Search for the cell housing the specified text and yield its [X, Y] center coordinate. 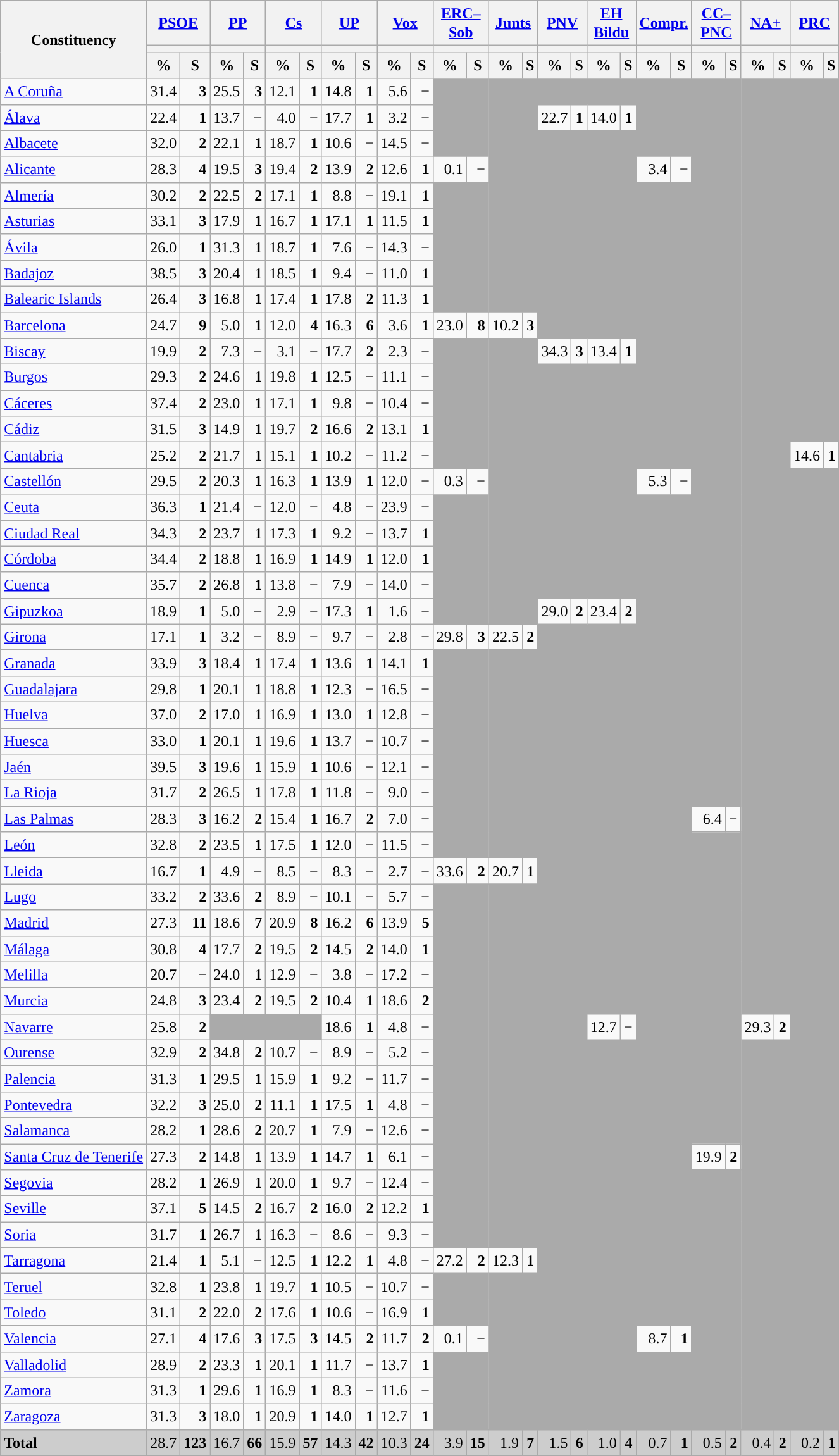
Vox [405, 23]
33.2 [163, 897]
Seville [73, 1209]
33.1 [163, 221]
4.0 [282, 118]
13.0 [338, 715]
22.7 [554, 118]
5.6 [394, 91]
12.9 [282, 974]
Murcia [73, 1001]
PP [238, 23]
25.2 [163, 456]
26.7 [227, 1235]
Constituency [73, 39]
9.8 [338, 404]
26.4 [163, 299]
21.7 [227, 456]
Tarragona [73, 1260]
11 [195, 923]
5.1 [227, 1260]
28.6 [227, 1130]
19.8 [282, 377]
18.9 [163, 611]
24.0 [227, 974]
PNV [562, 23]
31.5 [163, 429]
5.2 [394, 1053]
Alicante [73, 170]
18.4 [227, 663]
3.9 [449, 1443]
Salamanca [73, 1130]
14.6 [806, 456]
Navarre [73, 1026]
9.3 [394, 1235]
15.4 [282, 819]
Balearic Islands [73, 299]
13.6 [338, 663]
León [73, 845]
Ourense [73, 1053]
Guadalajara [73, 688]
PSOE [178, 23]
7.0 [394, 819]
Cádiz [73, 429]
2.9 [282, 611]
13.1 [394, 429]
27.1 [163, 1339]
19.4 [282, 170]
1.5 [554, 1443]
30.2 [163, 195]
Biscay [73, 352]
20.4 [227, 273]
5.3 [653, 481]
34.8 [227, 1053]
Segovia [73, 1183]
23.9 [394, 507]
29.6 [227, 1391]
Palencia [73, 1078]
Barcelona [73, 325]
32.2 [163, 1105]
31.1 [163, 1312]
Cantabria [73, 456]
Álava [73, 118]
PRC [814, 23]
15 [477, 1443]
25.8 [163, 1026]
1.6 [394, 611]
11.6 [394, 1391]
37.4 [163, 404]
28.9 [163, 1364]
2.7 [394, 871]
ERC–Sob [461, 23]
0.2 [806, 1443]
5.7 [394, 897]
La Rioja [73, 793]
16.5 [394, 688]
Zamora [73, 1391]
17.2 [394, 974]
8.7 [653, 1339]
Málaga [73, 949]
Castellón [73, 481]
26.0 [163, 247]
Burgos [73, 377]
15.1 [282, 456]
23.5 [227, 845]
CC–PNC [716, 23]
Badajoz [73, 273]
37.1 [163, 1209]
8.8 [338, 195]
Huelva [73, 715]
23.3 [227, 1364]
33.0 [163, 740]
Ciudad Real [73, 533]
2.3 [394, 352]
34.4 [163, 559]
31.4 [163, 91]
Lleida [73, 871]
13.8 [282, 585]
25.5 [227, 91]
22.1 [227, 143]
32.9 [163, 1053]
8.5 [282, 871]
6.4 [709, 819]
3.8 [338, 974]
9 [195, 325]
Jaén [73, 767]
11.8 [338, 793]
Total [73, 1443]
24 [421, 1443]
9.0 [394, 793]
18.0 [227, 1416]
33.9 [163, 663]
0.3 [449, 481]
Ávila [73, 247]
36.3 [163, 507]
14.7 [338, 1157]
13.4 [604, 352]
11.0 [394, 273]
66 [254, 1443]
Valencia [73, 1339]
37.0 [163, 715]
18.5 [282, 273]
3.4 [653, 170]
12.4 [394, 1183]
42 [366, 1443]
29.0 [554, 611]
Zaragoza [73, 1416]
28.7 [163, 1443]
10.5 [338, 1287]
22.4 [163, 118]
Almería [73, 195]
32.0 [163, 143]
39.5 [163, 767]
24.8 [163, 1001]
10.1 [338, 897]
8.6 [338, 1235]
NA+ [766, 23]
17.9 [227, 221]
4.9 [227, 871]
0.7 [653, 1443]
19.1 [394, 195]
20.0 [282, 1183]
Valladolid [73, 1364]
9.4 [338, 273]
16.6 [338, 429]
3.1 [282, 352]
UP [349, 23]
Cs [294, 23]
Cuenca [73, 585]
11.2 [394, 456]
Santa Cruz de Tenerife [73, 1157]
Madrid [73, 923]
23.7 [227, 533]
20.3 [227, 481]
25.0 [227, 1105]
12.8 [394, 715]
Cáceres [73, 404]
Lugo [73, 897]
3.6 [394, 325]
7.3 [227, 352]
14.1 [394, 663]
Junts [513, 23]
10.3 [394, 1443]
27.2 [449, 1260]
26.8 [227, 585]
7.6 [338, 247]
123 [195, 1443]
EH Bildu [611, 23]
Teruel [73, 1287]
38.5 [163, 273]
17.0 [227, 715]
16.8 [227, 299]
26.9 [227, 1183]
26.5 [227, 793]
30.8 [163, 949]
11.3 [394, 299]
1.0 [604, 1443]
Granada [73, 663]
1.9 [505, 1443]
Toledo [73, 1312]
35.7 [163, 585]
Asturias [73, 221]
6.1 [394, 1157]
24.7 [163, 325]
Girona [73, 637]
22.0 [227, 1312]
Soria [73, 1235]
Pontevedra [73, 1105]
0.4 [758, 1443]
Córdoba [73, 559]
Gipuzkoa [73, 611]
16.0 [338, 1209]
0.5 [709, 1443]
Las Palmas [73, 819]
Albacete [73, 143]
Melilla [73, 974]
2.8 [394, 637]
24.6 [227, 377]
Huesca [73, 740]
57 [310, 1443]
23.8 [227, 1287]
A Coruña [73, 91]
Compr. [664, 23]
Ceuta [73, 507]
